Find where the given text appears and provide that cell's center as (X, Y) coordinate. 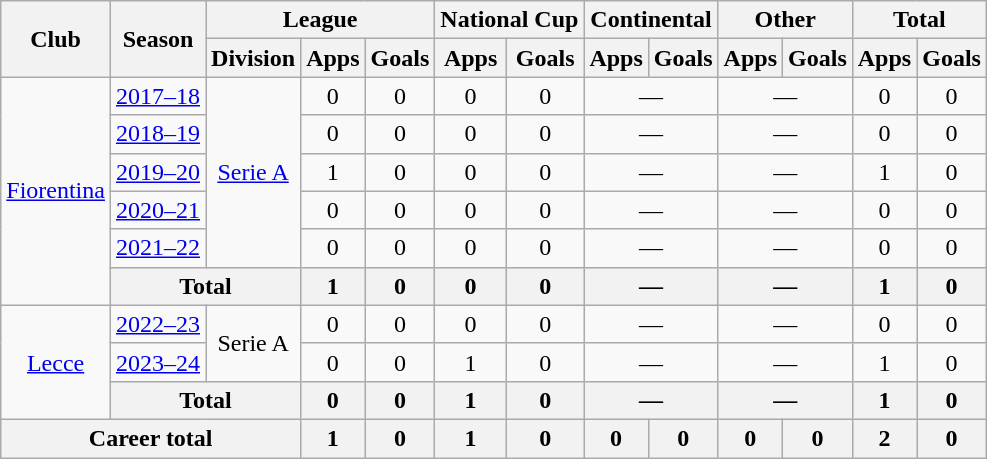
2018–19 (158, 134)
2019–20 (158, 172)
Other (785, 20)
2023–24 (158, 362)
Lecce (56, 362)
2 (884, 438)
Season (158, 39)
Fiorentina (56, 191)
2020–21 (158, 210)
2022–23 (158, 324)
Club (56, 39)
National Cup (510, 20)
2017–18 (158, 96)
2021–22 (158, 248)
Division (254, 58)
Continental (651, 20)
Career total (151, 438)
League (320, 20)
